Provide the (x, y) coordinate of the cell's center where the given text is located.  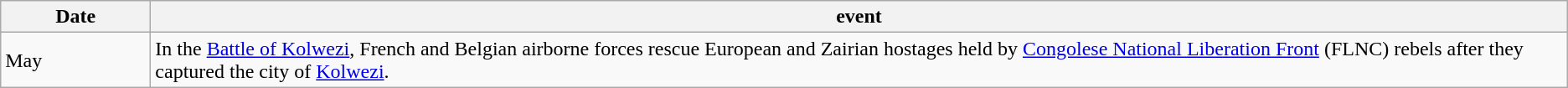
Date (75, 17)
May (75, 60)
event (859, 17)
